Determine the [X, Y] coordinate at the center of the cell enclosing the given text.  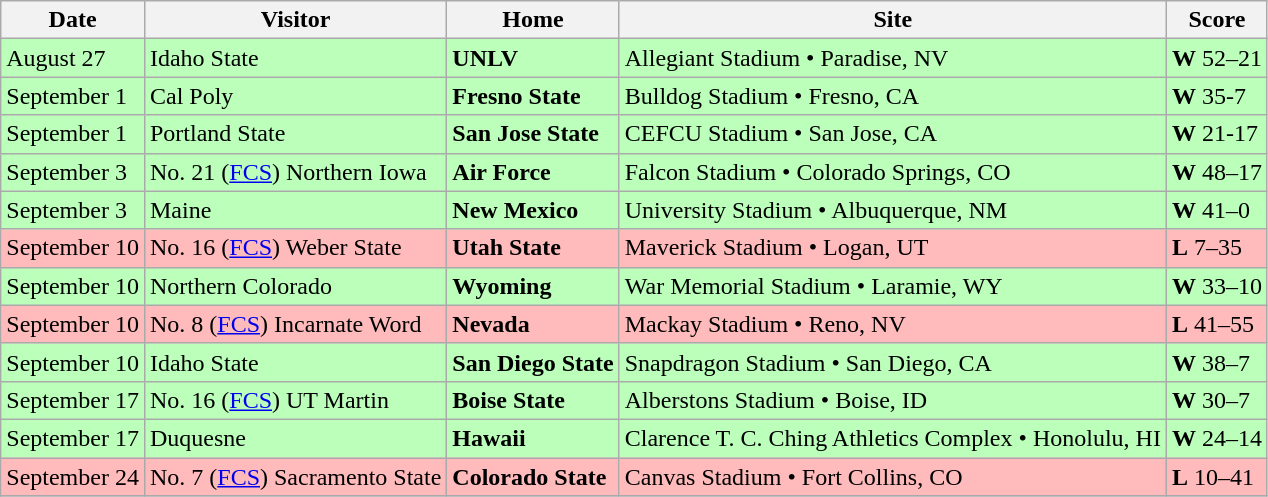
Score [1216, 20]
War Memorial Stadium • Laramie, WY [892, 286]
Mackay Stadium • Reno, NV [892, 324]
L 10–41 [1216, 477]
San Jose State [533, 134]
W 52–21 [1216, 58]
San Diego State [533, 362]
Clarence T. C. Ching Athletics Complex • Honolulu, HI [892, 438]
Falcon Stadium • Colorado Springs, CO [892, 172]
Boise State [533, 400]
W 35-7 [1216, 96]
L 41–55 [1216, 324]
Allegiant Stadium • Paradise, NV [892, 58]
Maverick Stadium • Logan, UT [892, 248]
No. 7 (FCS) Sacramento State [295, 477]
No. 16 (FCS) Weber State [295, 248]
Alberstons Stadium • Boise, ID [892, 400]
W 21-17 [1216, 134]
Northern Colorado [295, 286]
Canvas Stadium • Fort Collins, CO [892, 477]
No. 16 (FCS) UT Martin [295, 400]
Duquesne [295, 438]
Site [892, 20]
W 38–7 [1216, 362]
Wyoming [533, 286]
W 48–17 [1216, 172]
No. 8 (FCS) Incarnate Word [295, 324]
Cal Poly [295, 96]
Maine [295, 210]
UNLV [533, 58]
Snapdragon Stadium • San Diego, CA [892, 362]
University Stadium • Albuquerque, NM [892, 210]
Portland State [295, 134]
Hawaii [533, 438]
W 24–14 [1216, 438]
Date [73, 20]
August 27 [73, 58]
Nevada [533, 324]
September 24 [73, 477]
Visitor [295, 20]
W 41–0 [1216, 210]
Air Force [533, 172]
Home [533, 20]
Fresno State [533, 96]
W 30–7 [1216, 400]
No. 21 (FCS) Northern Iowa [295, 172]
Bulldog Stadium • Fresno, CA [892, 96]
L 7–35 [1216, 248]
CEFCU Stadium • San Jose, CA [892, 134]
W 33–10 [1216, 286]
Utah State [533, 248]
Colorado State [533, 477]
New Mexico [533, 210]
